Return the [x, y] coordinate for the center point of the cell that contains the specified text.  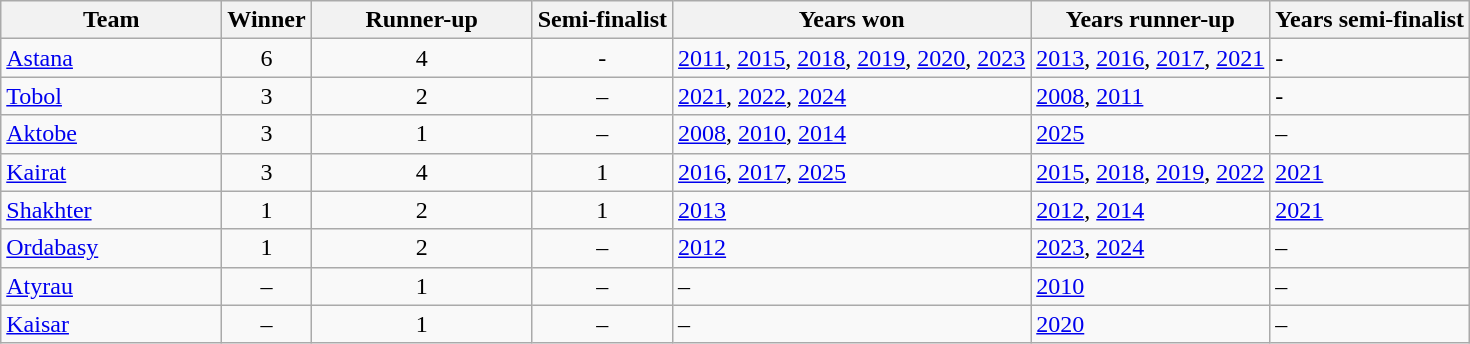
Years won [852, 20]
Atyrau [112, 286]
2010 [1150, 286]
2012 [852, 248]
2011, 2015, 2018, 2019, 2020, 2023 [852, 58]
2015, 2018, 2019, 2022 [1150, 172]
Runner-up [422, 20]
Tobol [112, 96]
Team [112, 20]
Winner [266, 20]
Years semi-finalist [1370, 20]
Astana [112, 58]
Semi-finalist [602, 20]
2020 [1150, 324]
Years runner-up [1150, 20]
2008, 2010, 2014 [852, 134]
Ordabasy [112, 248]
2016, 2017, 2025 [852, 172]
Shakhter [112, 210]
Kaisar [112, 324]
Aktobe [112, 134]
2023, 2024 [1150, 248]
2013, 2016, 2017, 2021 [1150, 58]
2013 [852, 210]
6 [266, 58]
2012, 2014 [1150, 210]
Kairat [112, 172]
2008, 2011 [1150, 96]
2021, 2022, 2024 [852, 96]
2025 [1150, 134]
